Output the [X, Y] coordinate of the center of the cell containing the given text.  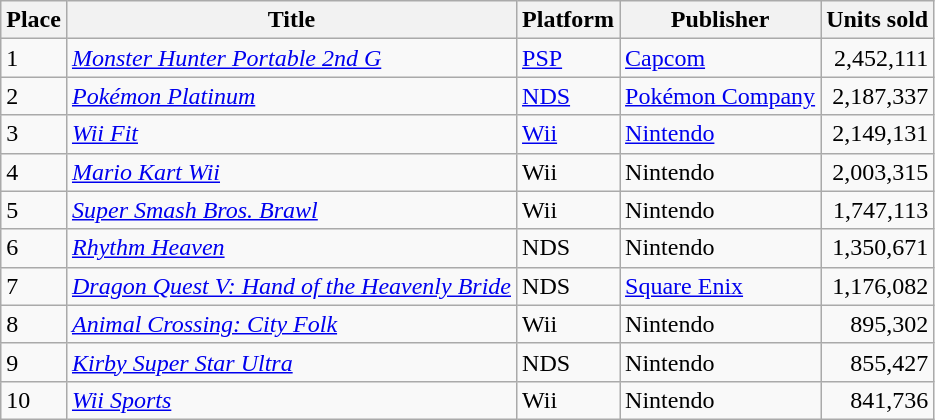
2,149,131 [878, 134]
Place [34, 20]
Units sold [878, 20]
1,176,082 [878, 286]
10 [34, 400]
1,747,113 [878, 210]
1,350,671 [878, 248]
Platform [568, 20]
2,452,111 [878, 58]
841,736 [878, 400]
4 [34, 172]
6 [34, 248]
Mario Kart Wii [291, 172]
Capcom [720, 58]
Publisher [720, 20]
9 [34, 362]
1 [34, 58]
895,302 [878, 324]
2,187,337 [878, 96]
Dragon Quest V: Hand of the Heavenly Bride [291, 286]
Animal Crossing: City Folk [291, 324]
8 [34, 324]
PSP [568, 58]
2,003,315 [878, 172]
Square Enix [720, 286]
Title [291, 20]
Kirby Super Star Ultra [291, 362]
855,427 [878, 362]
2 [34, 96]
Pokémon Platinum [291, 96]
3 [34, 134]
Wii Fit [291, 134]
5 [34, 210]
Rhythm Heaven [291, 248]
Pokémon Company [720, 96]
7 [34, 286]
Monster Hunter Portable 2nd G [291, 58]
Super Smash Bros. Brawl [291, 210]
Wii Sports [291, 400]
